Pinpoint the cell where the given text exists, returning its [x, y] midpoint coordinate. 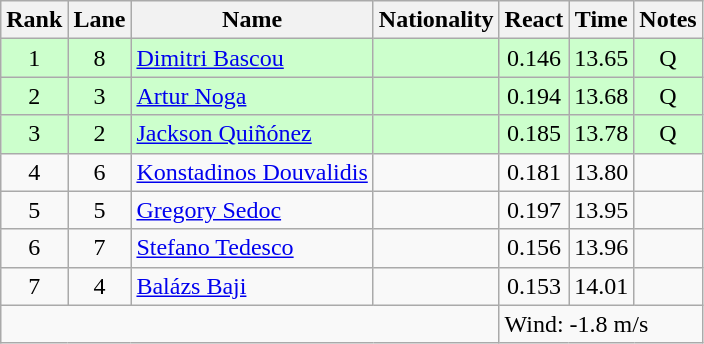
0.194 [534, 96]
Rank [34, 20]
Jackson Quiñónez [252, 134]
Nationality [436, 20]
Notes [668, 20]
14.01 [602, 286]
Gregory Sedoc [252, 210]
Lane [100, 20]
Wind: -1.8 m/s [600, 324]
13.68 [602, 96]
1 [34, 58]
0.153 [534, 286]
0.146 [534, 58]
13.65 [602, 58]
0.156 [534, 248]
Time [602, 20]
Konstadinos Douvalidis [252, 172]
Artur Noga [252, 96]
React [534, 20]
13.78 [602, 134]
13.95 [602, 210]
Dimitri Bascou [252, 58]
8 [100, 58]
0.181 [534, 172]
0.197 [534, 210]
Stefano Tedesco [252, 248]
Balázs Baji [252, 286]
0.185 [534, 134]
13.96 [602, 248]
13.80 [602, 172]
Name [252, 20]
